Determine the [X, Y] coordinate at the center of the cell enclosing the given text.  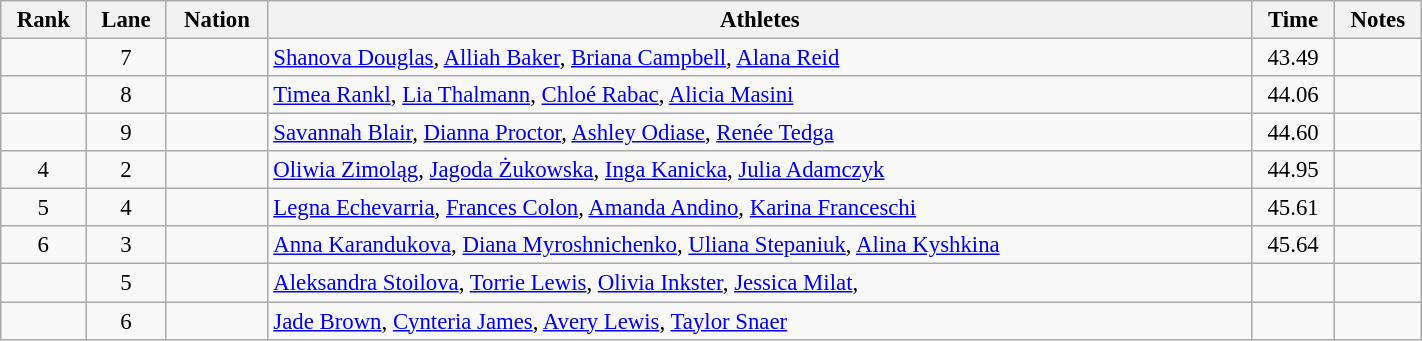
Lane [126, 20]
Legna Echevarria, Frances Colon, Amanda Andino, Karina Franceschi [760, 208]
9 [126, 133]
44.60 [1294, 133]
2 [126, 170]
Nation [217, 20]
Shanova Douglas, Alliah Baker, Briana Campbell, Alana Reid [760, 58]
Anna Karandukova, Diana Myroshnichenko, Uliana Stepaniuk, Alina Kyshkina [760, 245]
Time [1294, 20]
45.64 [1294, 245]
45.61 [1294, 208]
Notes [1378, 20]
Rank [44, 20]
44.06 [1294, 95]
Oliwia Zimoląg, Jagoda Żukowska, Inga Kanicka, Julia Adamczyk [760, 170]
Aleksandra Stoilova, Torrie Lewis, Olivia Inkster, Jessica Milat, [760, 283]
Timea Rankl, Lia Thalmann, Chloé Rabac, Alicia Masini [760, 95]
Athletes [760, 20]
8 [126, 95]
44.95 [1294, 170]
3 [126, 245]
7 [126, 58]
Jade Brown, Cynteria James, Avery Lewis, Taylor Snaer [760, 321]
43.49 [1294, 58]
Savannah Blair, Dianna Proctor, Ashley Odiase, Renée Tedga [760, 133]
